Output the (X, Y) coordinate of the center of the cell containing the given text.  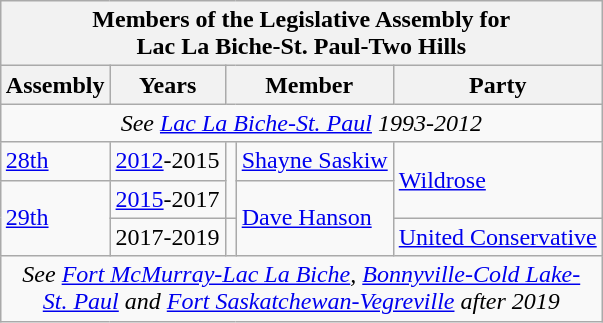
See Lac La Biche-St. Paul 1993-2012 (301, 123)
Member (309, 85)
2012-2015 (168, 161)
Dave Hanson (314, 218)
2015-2017 (168, 199)
See Fort McMurray-Lac La Biche, Bonnyville-Cold Lake-St. Paul and Fort Saskatchewan-Vegreville after 2019 (301, 288)
Assembly (55, 85)
28th (55, 161)
29th (55, 218)
2017-2019 (168, 237)
United Conservative (498, 237)
Party (498, 85)
Years (168, 85)
Shayne Saskiw (314, 161)
Wildrose (498, 180)
Members of the Legislative Assembly forLac La Biche-St. Paul-Two Hills (301, 34)
